Detect which cell encompasses the target text, then output its [x, y] center coordinate. 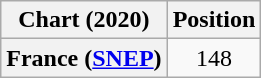
France (SNEP) [84, 58]
Chart (2020) [84, 20]
148 [214, 58]
Position [214, 20]
